Pinpoint the cell where the given text exists, returning its [x, y] midpoint coordinate. 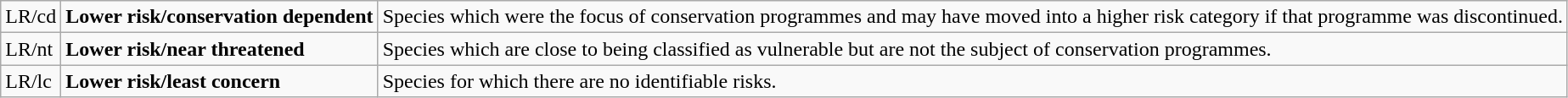
Lower risk/conservation dependent [219, 17]
LR/cd [31, 17]
Species which are close to being classified as vulnerable but are not the subject of conservation programmes. [973, 49]
Species for which there are no identifiable risks. [973, 81]
Lower risk/near threatened [219, 49]
Species which were the focus of conservation programmes and may have moved into a higher risk category if that programme was discontinued. [973, 17]
LR/lc [31, 81]
Lower risk/least concern [219, 81]
LR/nt [31, 49]
